Return (X, Y) of the center of cell containing provided text 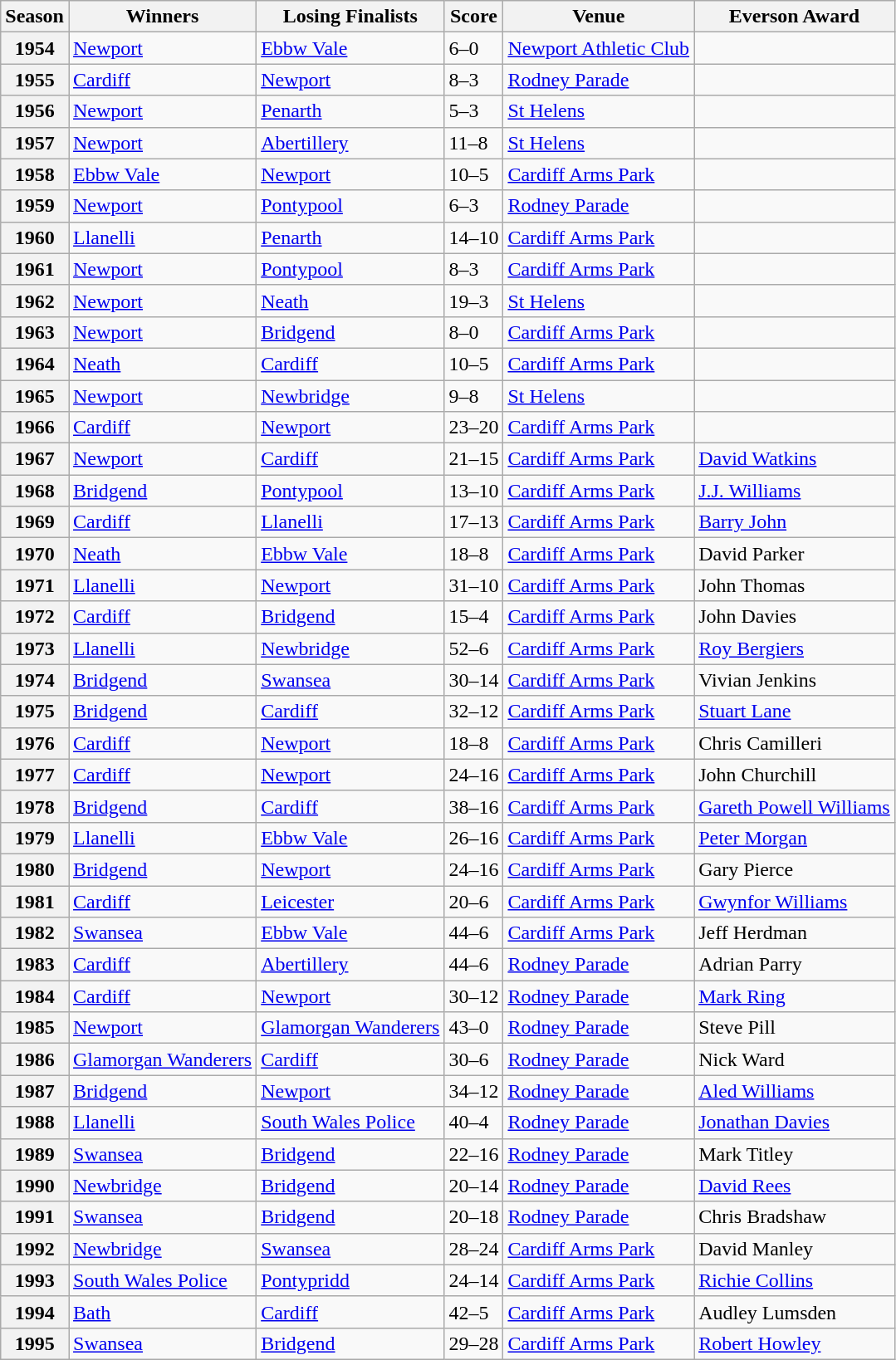
1994 (35, 1312)
31–10 (473, 585)
1968 (35, 491)
42–5 (473, 1312)
20–14 (473, 1186)
Chris Bradshaw (795, 1217)
1975 (35, 712)
17–13 (473, 522)
John Churchill (795, 775)
14–10 (473, 237)
1959 (35, 206)
22–16 (473, 1154)
1962 (35, 301)
1983 (35, 965)
David Rees (795, 1186)
1986 (35, 1059)
1985 (35, 1028)
David Parker (795, 554)
1958 (35, 174)
1967 (35, 459)
1992 (35, 1249)
Mark Titley (795, 1154)
Robert Howley (795, 1343)
Richie Collins (795, 1280)
Gareth Powell Williams (795, 806)
1972 (35, 617)
34–12 (473, 1091)
Gwynfor Williams (795, 901)
Roy Bergiers (795, 648)
Winners (162, 17)
Steve Pill (795, 1028)
John Thomas (795, 585)
40–4 (473, 1123)
1993 (35, 1280)
1981 (35, 901)
David Manley (795, 1249)
9–8 (473, 396)
1957 (35, 143)
Venue (599, 17)
Leicester (350, 901)
1963 (35, 332)
Season (35, 17)
J.J. Williams (795, 491)
5–3 (473, 111)
11–8 (473, 143)
15–4 (473, 617)
Bath (162, 1312)
13–10 (473, 491)
24–14 (473, 1280)
Aled Williams (795, 1091)
1955 (35, 80)
21–15 (473, 459)
Jeff Herdman (795, 933)
1984 (35, 996)
1961 (35, 269)
1965 (35, 396)
19–3 (473, 301)
1978 (35, 806)
23–20 (473, 428)
29–28 (473, 1343)
Stuart Lane (795, 712)
Chris Camilleri (795, 743)
Peter Morgan (795, 838)
1988 (35, 1123)
1982 (35, 933)
Barry John (795, 522)
20–6 (473, 901)
1964 (35, 364)
28–24 (473, 1249)
Nick Ward (795, 1059)
30–12 (473, 996)
1987 (35, 1091)
John Davies (795, 617)
43–0 (473, 1028)
Audley Lumsden (795, 1312)
1956 (35, 111)
6–3 (473, 206)
1991 (35, 1217)
Adrian Parry (795, 965)
1990 (35, 1186)
6–0 (473, 48)
32–12 (473, 712)
20–18 (473, 1217)
1977 (35, 775)
David Watkins (795, 459)
1979 (35, 838)
1954 (35, 48)
1976 (35, 743)
Losing Finalists (350, 17)
30–6 (473, 1059)
1960 (35, 237)
Score (473, 17)
1966 (35, 428)
Gary Pierce (795, 869)
1970 (35, 554)
1973 (35, 648)
Everson Award (795, 17)
1980 (35, 869)
Mark Ring (795, 996)
1971 (35, 585)
38–16 (473, 806)
Jonathan Davies (795, 1123)
1995 (35, 1343)
52–6 (473, 648)
Newport Athletic Club (599, 48)
1969 (35, 522)
1974 (35, 680)
Vivian Jenkins (795, 680)
26–16 (473, 838)
Pontypridd (350, 1280)
30–14 (473, 680)
1989 (35, 1154)
8–0 (473, 332)
